Determine the [x, y] coordinate at the center of the cell enclosing the given text.  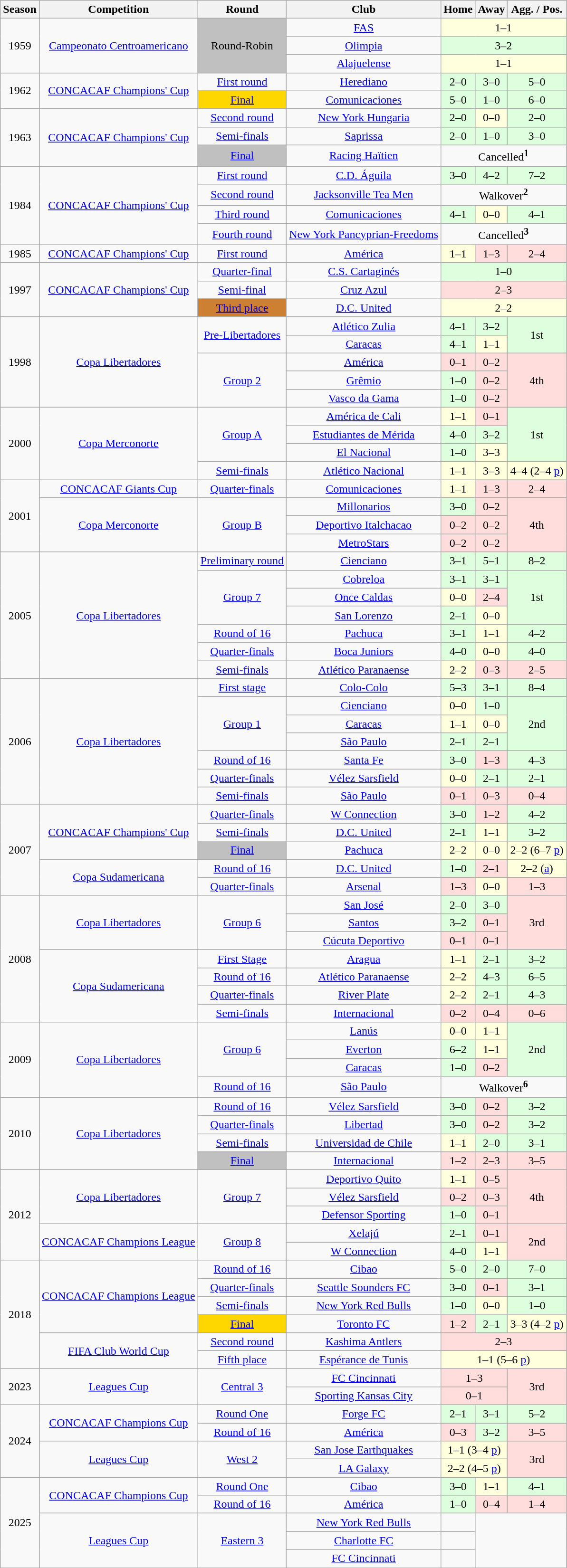
Group 8 [242, 1242]
2018 [20, 1314]
2010 [20, 1133]
2–2 (6–7 p) [537, 850]
Colo-Colo [364, 688]
MetroStars [364, 543]
Estudiantes de Mérida [364, 435]
Santa Fe [364, 760]
Season [20, 10]
Olimpia [364, 46]
8–2 [537, 561]
San Jose Earthquakes [364, 1450]
Boca Juniors [364, 651]
C.D. Águila [364, 175]
Competition [118, 10]
Club [364, 10]
Deportivo Italchacao [364, 525]
El Nacional [364, 453]
7–0 [537, 1269]
4–4 (2–4 p) [537, 471]
Herediano [364, 82]
C.S. Cartaginés [364, 272]
Alajuelense [364, 64]
2007 [20, 850]
5–2 [537, 1414]
Pre-Libertadores [242, 335]
Once Caldas [364, 597]
Sporting Kansas City [364, 1396]
1–1 (3–4 p) [474, 1450]
5–3 [458, 688]
First stage [242, 688]
CONCACAF Giants Cup [118, 489]
Racing Haïtien [364, 156]
1963 [20, 138]
0–6 [537, 1013]
1998 [20, 362]
1997 [20, 290]
2005 [20, 615]
Espérance de Tunis [364, 1359]
Grêmio [364, 380]
Forge FC [364, 1414]
8–4 [537, 688]
2001 [20, 516]
Atlético Nacional [364, 471]
Defensor Sporting [364, 1215]
Quarter-final [242, 272]
2023 [20, 1387]
6–2 [458, 1049]
Lanús [364, 1031]
Round-Robin [242, 46]
Deportivo Quito [364, 1179]
Millonarios [364, 507]
Universidad de Chile [364, 1143]
FIFA Club World Cup [118, 1350]
1985 [20, 254]
Charlotte FC [364, 1540]
Atlético Zulia [364, 326]
Third place [242, 308]
Group A [242, 435]
0–5 [491, 1179]
Semi-final [242, 290]
Cúcuta Deportivo [364, 941]
San Lorenzo [364, 615]
San José [364, 904]
Seattle Sounders FC [364, 1287]
Cobreloa [364, 579]
Third round [242, 214]
Agg. / Pos. [537, 10]
Away [491, 10]
7–2 [537, 175]
3–3 (4–2 p) [537, 1323]
New York Hungaria [364, 118]
2–2 (4–5 p) [474, 1468]
Home [458, 10]
2012 [20, 1215]
Fifth place [242, 1359]
Walkover6 [504, 1087]
1–1 (5–6 p) [504, 1359]
Eastern 3 [242, 1540]
2024 [20, 1441]
FAS [364, 28]
6–0 [537, 100]
Arsenal [364, 886]
5–1 [491, 561]
Preliminary round [242, 561]
2025 [20, 1522]
2009 [20, 1060]
2006 [20, 742]
2–5 [537, 669]
1962 [20, 91]
2–2 (a) [537, 868]
Fourth round [242, 234]
Cancelled1 [504, 156]
6–5 [537, 977]
First Stage [242, 959]
Central 3 [242, 1387]
Santos [364, 922]
River Plate [364, 995]
Jacksonville Tea Men [364, 195]
Group B [242, 525]
Libertad [364, 1125]
West 2 [242, 1459]
Xelajú [364, 1233]
Toronto FC [364, 1323]
América de Cali [364, 417]
2008 [20, 959]
Everton [364, 1049]
1984 [20, 205]
Cancelled3 [504, 234]
Group 2 [242, 380]
1–4 [537, 1504]
Kashima Antlers [364, 1341]
Vasco da Gama [364, 399]
Campeonato Centroamericano [118, 46]
2000 [20, 444]
Walkover2 [504, 195]
New York Pancyprian-Freedoms [364, 234]
Saprissa [364, 136]
Round [242, 10]
Aragua [364, 959]
LA Galaxy [364, 1468]
Cruz Azul [364, 290]
1959 [20, 46]
Group 1 [242, 724]
